Return (x, y) of the center of cell containing provided text 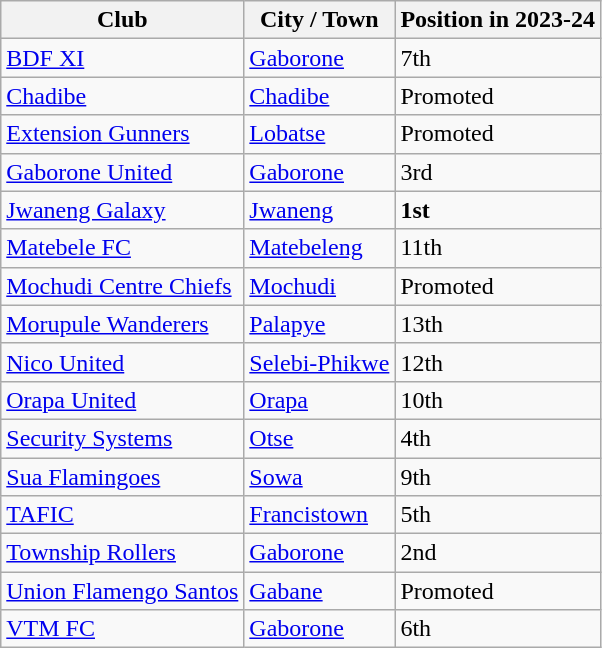
7th (498, 58)
TAFIC (122, 515)
Sowa (320, 477)
Union Flamengo Santos (122, 591)
Sua Flamingoes (122, 477)
Township Rollers (122, 553)
2nd (498, 553)
Club (122, 20)
Gaborone United (122, 172)
Position in 2023-24 (498, 20)
Gabane (320, 591)
Jwaneng Galaxy (122, 210)
Nico United (122, 362)
Mochudi Centre Chiefs (122, 286)
4th (498, 438)
9th (498, 477)
10th (498, 400)
1st (498, 210)
Orapa United (122, 400)
Selebi-Phikwe (320, 362)
Morupule Wanderers (122, 324)
6th (498, 629)
5th (498, 515)
Francistown (320, 515)
Palapye (320, 324)
BDF XI (122, 58)
Matebele FC (122, 248)
Jwaneng (320, 210)
VTM FC (122, 629)
Mochudi (320, 286)
13th (498, 324)
Orapa (320, 400)
Otse (320, 438)
Lobatse (320, 134)
Security Systems (122, 438)
12th (498, 362)
City / Town (320, 20)
3rd (498, 172)
11th (498, 248)
Matebeleng (320, 248)
Extension Gunners (122, 134)
